Provide the [x, y] coordinate of the cell's center where the given text is located.  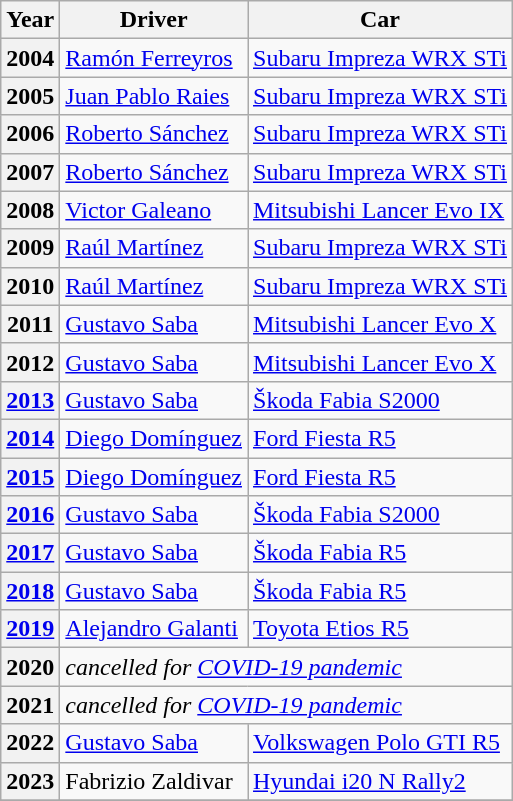
2008 [30, 210]
Hyundai i20 N Rally2 [380, 781]
2013 [30, 400]
Ramón Ferreyros [154, 58]
2020 [30, 667]
2005 [30, 96]
2012 [30, 362]
2006 [30, 134]
2016 [30, 515]
Juan Pablo Raies [154, 96]
Victor Galeano [154, 210]
2017 [30, 553]
2009 [30, 248]
2023 [30, 781]
2004 [30, 58]
Alejandro Galanti [154, 629]
2019 [30, 629]
Car [380, 20]
2021 [30, 705]
2015 [30, 477]
Year [30, 20]
Volkswagen Polo GTI R5 [380, 743]
2018 [30, 591]
2014 [30, 438]
2022 [30, 743]
Mitsubishi Lancer Evo IX [380, 210]
2011 [30, 324]
2007 [30, 172]
Fabrizio Zaldivar [154, 781]
Driver [154, 20]
2010 [30, 286]
Toyota Etios R5 [380, 629]
